Output the (x, y) coordinate of the center of the cell containing the given text.  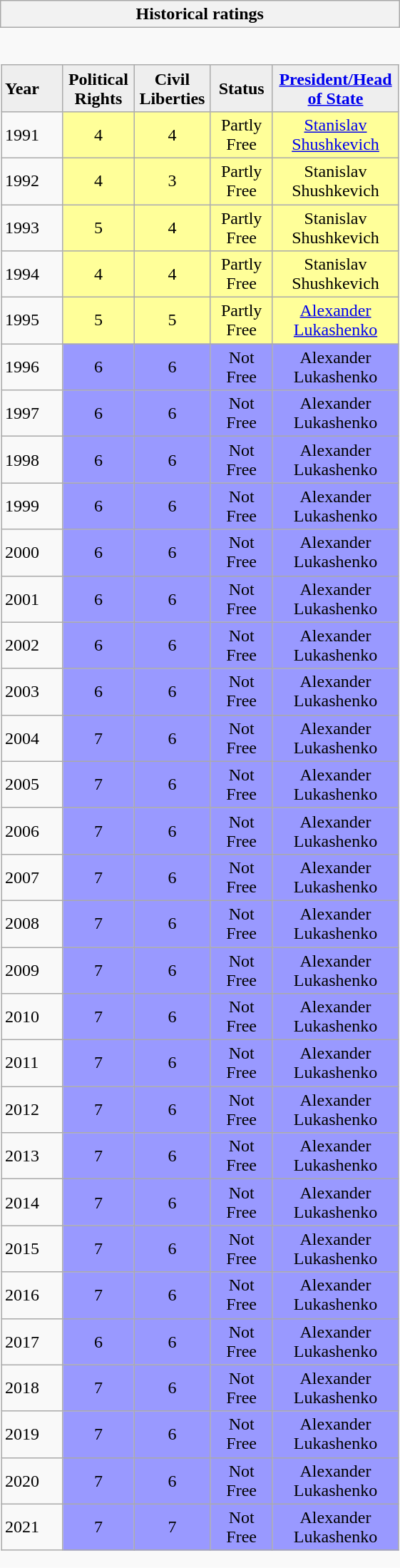
2006 (33, 830)
2004 (33, 738)
2000 (33, 552)
2015 (33, 1248)
2017 (33, 1341)
President/Head of State (335, 88)
2014 (33, 1203)
1992 (33, 181)
2007 (33, 877)
Political Rights (98, 88)
2008 (33, 923)
2005 (33, 785)
3 (173, 181)
2016 (33, 1295)
2019 (33, 1434)
2011 (33, 1063)
1998 (33, 459)
Status (241, 88)
1997 (33, 414)
2001 (33, 599)
1993 (33, 227)
2018 (33, 1388)
2010 (33, 1017)
2009 (33, 970)
2002 (33, 645)
Civil Liberties (173, 88)
2020 (33, 1481)
Historical ratings (200, 14)
1999 (33, 506)
1991 (33, 134)
2021 (33, 1527)
Year (33, 88)
2013 (33, 1156)
1996 (33, 367)
2003 (33, 692)
1995 (33, 321)
1994 (33, 274)
2012 (33, 1110)
